Capture the cell that displays the provided text and extract its (X, Y) central coordinate. 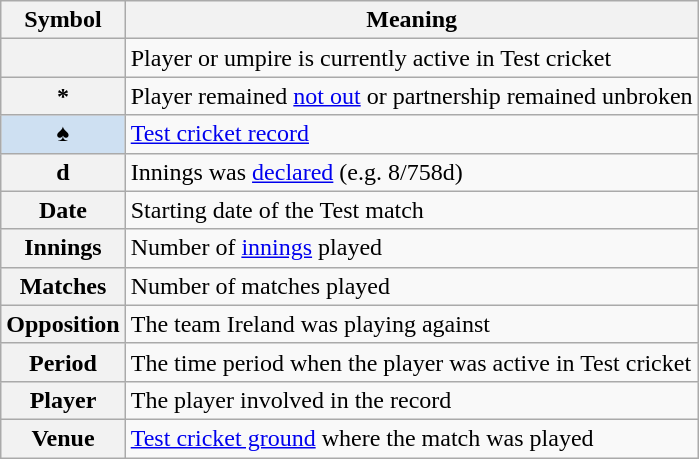
* (63, 96)
Innings was declared (e.g. 8/758d) (412, 172)
Number of matches played (412, 286)
Test cricket ground where the match was played (412, 438)
Meaning (412, 20)
Starting date of the Test match (412, 210)
d (63, 172)
♠ (63, 134)
Innings (63, 248)
Matches (63, 286)
Date (63, 210)
Number of innings played (412, 248)
Symbol (63, 20)
The team Ireland was playing against (412, 324)
Period (63, 362)
Opposition (63, 324)
Player (63, 400)
The player involved in the record (412, 400)
Venue (63, 438)
Player or umpire is currently active in Test cricket (412, 58)
Player remained not out or partnership remained unbroken (412, 96)
Test cricket record (412, 134)
The time period when the player was active in Test cricket (412, 362)
